Search for the cell housing the specified text and yield its (x, y) center coordinate. 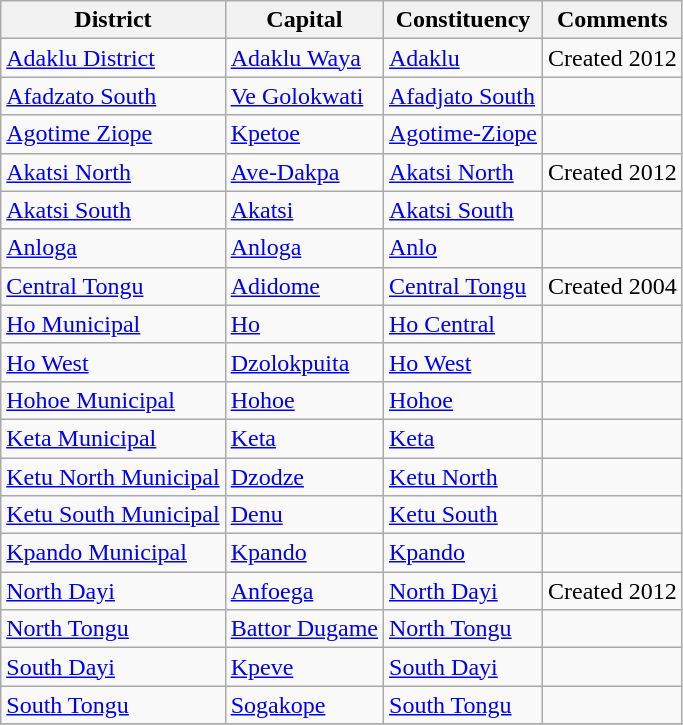
Ketu North (464, 477)
Created 2004 (613, 286)
District (113, 20)
Kpetoe (304, 134)
Ve Golokwati (304, 96)
Adaklu (464, 58)
Akatsi (304, 210)
Keta Municipal (113, 438)
Kpando Municipal (113, 553)
Constituency (464, 20)
Afadjato South (464, 96)
Ketu South (464, 515)
Adaklu Waya (304, 58)
Kpeve (304, 667)
Adidome (304, 286)
Dzolokpuita (304, 362)
Ho (304, 324)
Afadzato South (113, 96)
Sogakope (304, 705)
Anfoega (304, 591)
Anlo (464, 248)
Ho Central (464, 324)
Agotime-Ziope (464, 134)
Comments (613, 20)
Capital (304, 20)
Ketu South Municipal (113, 515)
Ketu North Municipal (113, 477)
Denu (304, 515)
Ho Municipal (113, 324)
Agotime Ziope (113, 134)
Dzodze (304, 477)
Battor Dugame (304, 629)
Adaklu District (113, 58)
Hohoe Municipal (113, 400)
Ave-Dakpa (304, 172)
